Locate the cell with the specified text and output its (X, Y) center coordinate. 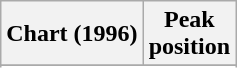
Chart (1996) (72, 34)
Peakposition (189, 34)
